Return [X, Y] of the center of cell containing provided text 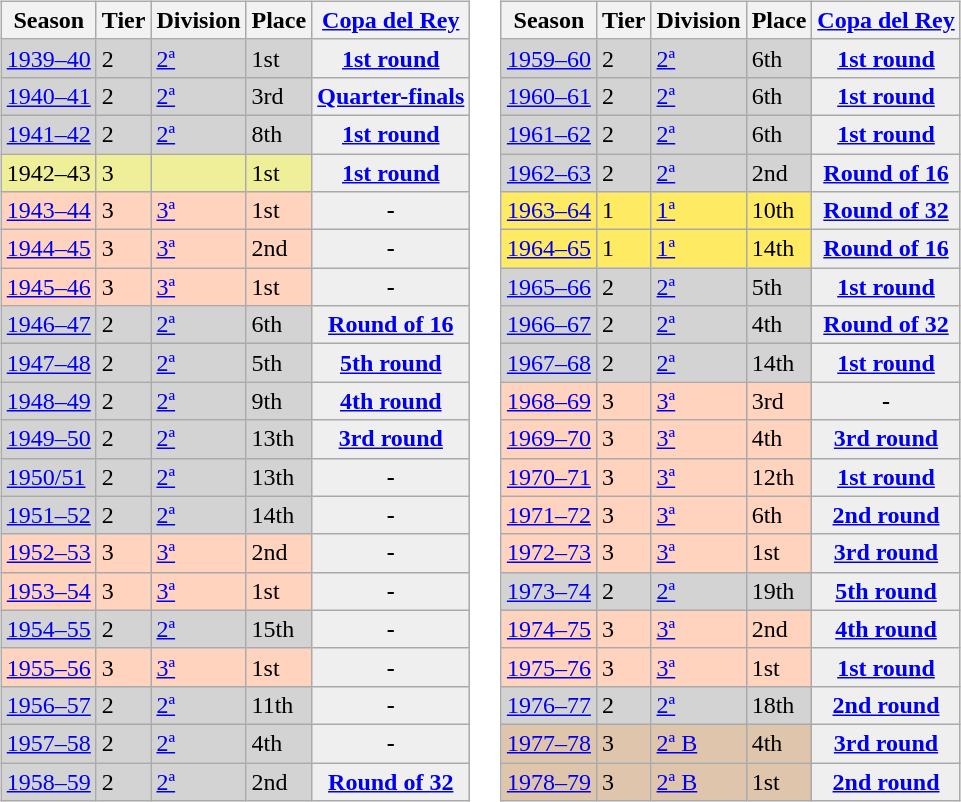
1962–63 [548, 173]
12th [779, 477]
1952–53 [48, 553]
1943–44 [48, 211]
1978–79 [548, 781]
1958–59 [48, 781]
19th [779, 591]
1975–76 [548, 667]
Quarter-finals [391, 96]
1977–78 [548, 743]
1955–56 [48, 667]
1946–47 [48, 325]
18th [779, 705]
1973–74 [548, 591]
1976–77 [548, 705]
1950/51 [48, 477]
10th [779, 211]
1947–48 [48, 363]
1969–70 [548, 439]
1963–64 [548, 211]
1966–67 [548, 325]
1945–46 [48, 287]
1959–60 [548, 58]
1971–72 [548, 515]
9th [279, 401]
1956–57 [48, 705]
1948–49 [48, 401]
1957–58 [48, 743]
1944–45 [48, 249]
1942–43 [48, 173]
1954–55 [48, 629]
1953–54 [48, 591]
1974–75 [548, 629]
1968–69 [548, 401]
1964–65 [548, 249]
1939–40 [48, 58]
1960–61 [548, 96]
1972–73 [548, 553]
11th [279, 705]
1961–62 [548, 134]
8th [279, 134]
1941–42 [48, 134]
1951–52 [48, 515]
1967–68 [548, 363]
1949–50 [48, 439]
15th [279, 629]
1970–71 [548, 477]
1965–66 [548, 287]
1940–41 [48, 96]
